From the cell containing the given text, extract its center point as (X, Y) coordinate. 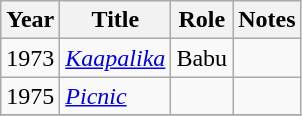
Role (202, 20)
Title (116, 20)
Kaapalika (116, 58)
Babu (202, 58)
Year (30, 20)
Notes (267, 20)
1975 (30, 96)
Picnic (116, 96)
1973 (30, 58)
